From the cell containing the given text, extract its center point as (x, y) coordinate. 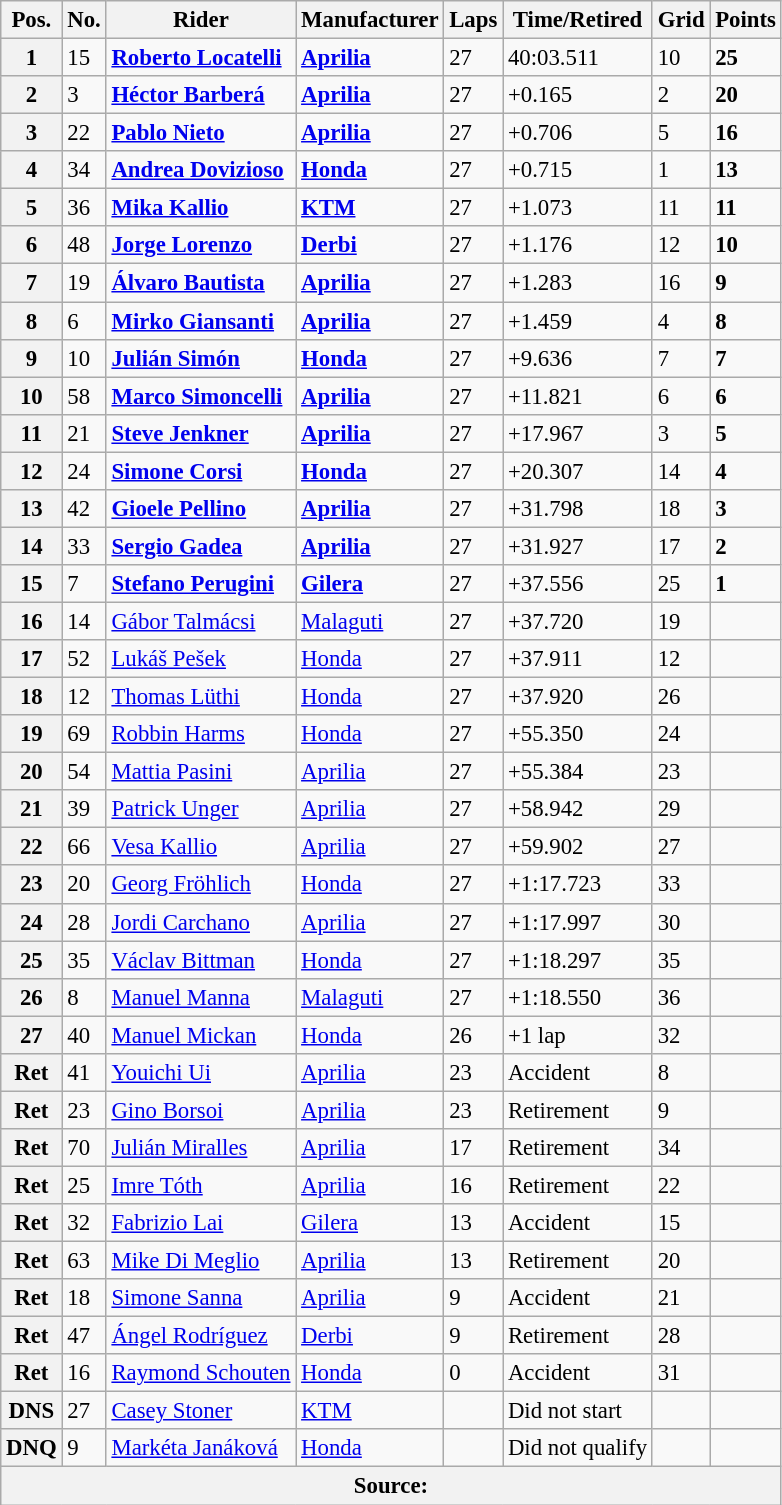
63 (84, 1261)
+1.459 (578, 321)
+1.073 (578, 208)
Casey Stoner (201, 1411)
Gino Borsoi (201, 1110)
Imre Tóth (201, 1185)
Thomas Lüthi (201, 697)
Álvaro Bautista (201, 283)
+1.176 (578, 245)
Laps (474, 20)
52 (84, 659)
30 (680, 922)
Andrea Dovizioso (201, 170)
+1:17.723 (578, 885)
Georg Fröhlich (201, 885)
Patrick Unger (201, 809)
+0.715 (578, 170)
66 (84, 847)
Raymond Schouten (201, 1373)
48 (84, 245)
+37.911 (578, 659)
Did not start (578, 1411)
Fabrizio Lai (201, 1223)
Mike Di Meglio (201, 1261)
Points (746, 20)
+20.307 (578, 471)
Ángel Rodríguez (201, 1336)
+37.556 (578, 584)
Héctor Barberá (201, 95)
Steve Jenkner (201, 433)
Jorge Lorenzo (201, 245)
Simone Sanna (201, 1298)
Marco Simoncelli (201, 396)
0 (474, 1373)
Lukáš Pešek (201, 659)
Youichi Ui (201, 1073)
Gioele Pellino (201, 509)
40:03.511 (578, 58)
+55.350 (578, 734)
Mirko Giansanti (201, 321)
Manufacturer (370, 20)
+1:18.550 (578, 997)
+9.636 (578, 358)
47 (84, 1336)
Rider (201, 20)
Sergio Gadea (201, 546)
+1.283 (578, 283)
Manuel Mickan (201, 1035)
+31.798 (578, 509)
Stefano Perugini (201, 584)
+55.384 (578, 772)
+59.902 (578, 847)
Vesa Kallio (201, 847)
Simone Corsi (201, 471)
+1:17.997 (578, 922)
+11.821 (578, 396)
+1:18.297 (578, 960)
Václav Bittman (201, 960)
+37.720 (578, 621)
DNS (32, 1411)
54 (84, 772)
+37.920 (578, 697)
Mika Kallio (201, 208)
41 (84, 1073)
58 (84, 396)
42 (84, 509)
Julián Miralles (201, 1148)
Grid (680, 20)
29 (680, 809)
39 (84, 809)
Source: (391, 1486)
Roberto Locatelli (201, 58)
31 (680, 1373)
Manuel Manna (201, 997)
+31.927 (578, 546)
DNQ (32, 1449)
69 (84, 734)
+17.967 (578, 433)
Pablo Nieto (201, 133)
Did not qualify (578, 1449)
No. (84, 20)
+0.706 (578, 133)
+1 lap (578, 1035)
Time/Retired (578, 20)
70 (84, 1148)
+58.942 (578, 809)
Robbin Harms (201, 734)
Jordi Carchano (201, 922)
Julián Simón (201, 358)
Markéta Janáková (201, 1449)
Gábor Talmácsi (201, 621)
40 (84, 1035)
Mattia Pasini (201, 772)
+0.165 (578, 95)
Pos. (32, 20)
